Extract the [x, y] coordinate from the center of the cell holding the provided text.  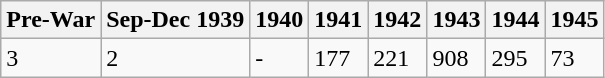
295 [516, 58]
1940 [280, 20]
1941 [338, 20]
1944 [516, 20]
- [280, 58]
3 [51, 58]
Sep-Dec 1939 [176, 20]
1945 [574, 20]
73 [574, 58]
177 [338, 58]
1943 [456, 20]
Pre-War [51, 20]
221 [398, 58]
908 [456, 58]
1942 [398, 20]
2 [176, 58]
